From the cell containing the given text, extract its center point as (X, Y) coordinate. 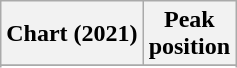
Chart (2021) (72, 34)
Peakposition (189, 34)
